Identify which cell holds the provided text, then report its (X, Y) central coordinate. 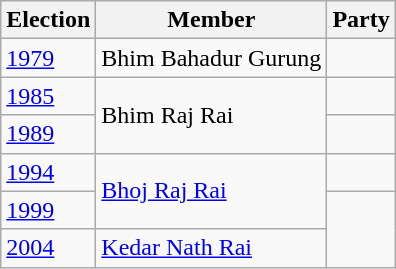
Election (48, 20)
Member (212, 20)
1999 (48, 210)
Bhim Bahadur Gurung (212, 58)
Party (361, 20)
Kedar Nath Rai (212, 248)
1979 (48, 58)
2004 (48, 248)
1985 (48, 96)
Bhoj Raj Rai (212, 191)
Bhim Raj Rai (212, 115)
1989 (48, 134)
1994 (48, 172)
